For the text-containing cell, return its midpoint in [x, y] coordinate format. 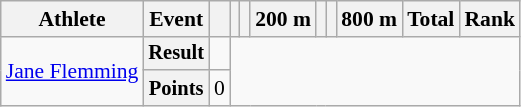
Points [176, 88]
800 m [369, 19]
Event [176, 19]
Jane Flemming [72, 72]
Result [176, 54]
Rank [490, 19]
Total [430, 19]
200 m [283, 19]
0 [220, 88]
Athlete [72, 19]
